Capture the cell that displays the provided text and extract its (X, Y) central coordinate. 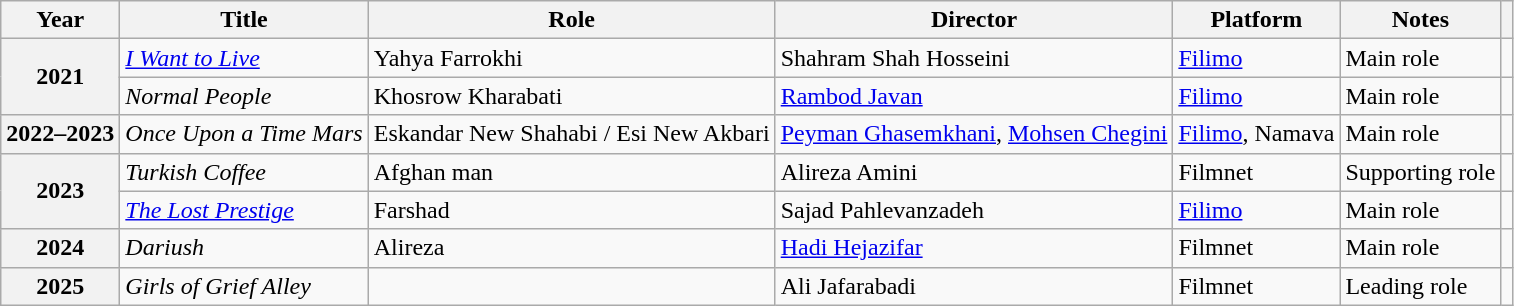
Title (244, 20)
Hadi Hejazifar (974, 248)
Leading role (1420, 286)
Normal People (244, 96)
Role (572, 20)
Turkish Coffee (244, 172)
Eskandar New Shahabi / Esi New Akbari (572, 134)
Alireza (572, 248)
Sajad Pahlevanzadeh (974, 210)
Filimo, Namava (1256, 134)
2022–2023 (60, 134)
Farshad (572, 210)
2024 (60, 248)
Dariush (244, 248)
Shahram Shah Hosseini (974, 58)
I Want to Live (244, 58)
Ali Jafarabadi (974, 286)
Rambod Javan (974, 96)
Year (60, 20)
The Lost Prestige (244, 210)
Once Upon a Time Mars (244, 134)
Peyman Ghasemkhani, Mohsen Chegini (974, 134)
Supporting role (1420, 172)
Yahya Farrokhi (572, 58)
Khosrow Kharabati (572, 96)
2025 (60, 286)
Director (974, 20)
Platform (1256, 20)
Afghan man (572, 172)
Girls of Grief Alley (244, 286)
2021 (60, 77)
Alireza Amini (974, 172)
Notes (1420, 20)
2023 (60, 191)
